From the cell containing the given text, extract its center point as (x, y) coordinate. 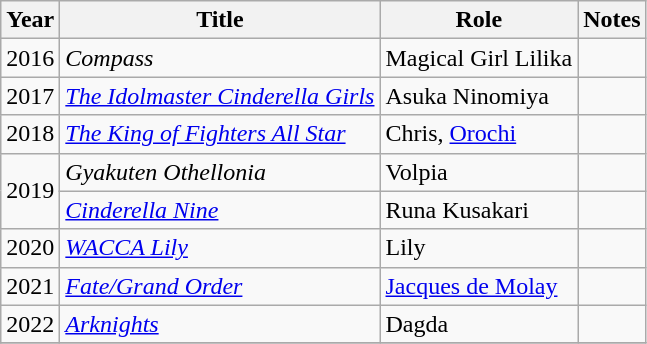
Cinderella Nine (220, 210)
Lily (479, 248)
Volpia (479, 172)
WACCA Lily (220, 248)
The Idolmaster Cinderella Girls (220, 96)
2022 (30, 324)
2020 (30, 248)
Arknights (220, 324)
Role (479, 20)
Compass (220, 58)
Fate/Grand Order (220, 286)
Gyakuten Othellonia (220, 172)
Runa Kusakari (479, 210)
The King of Fighters All Star (220, 134)
2019 (30, 191)
2016 (30, 58)
2021 (30, 286)
2017 (30, 96)
Dagda (479, 324)
Jacques de Molay (479, 286)
Magical Girl Lilika (479, 58)
Chris, Orochi (479, 134)
Notes (612, 20)
2018 (30, 134)
Year (30, 20)
Title (220, 20)
Asuka Ninomiya (479, 96)
